Extract the (X, Y) coordinate from the center of the cell holding the provided text.  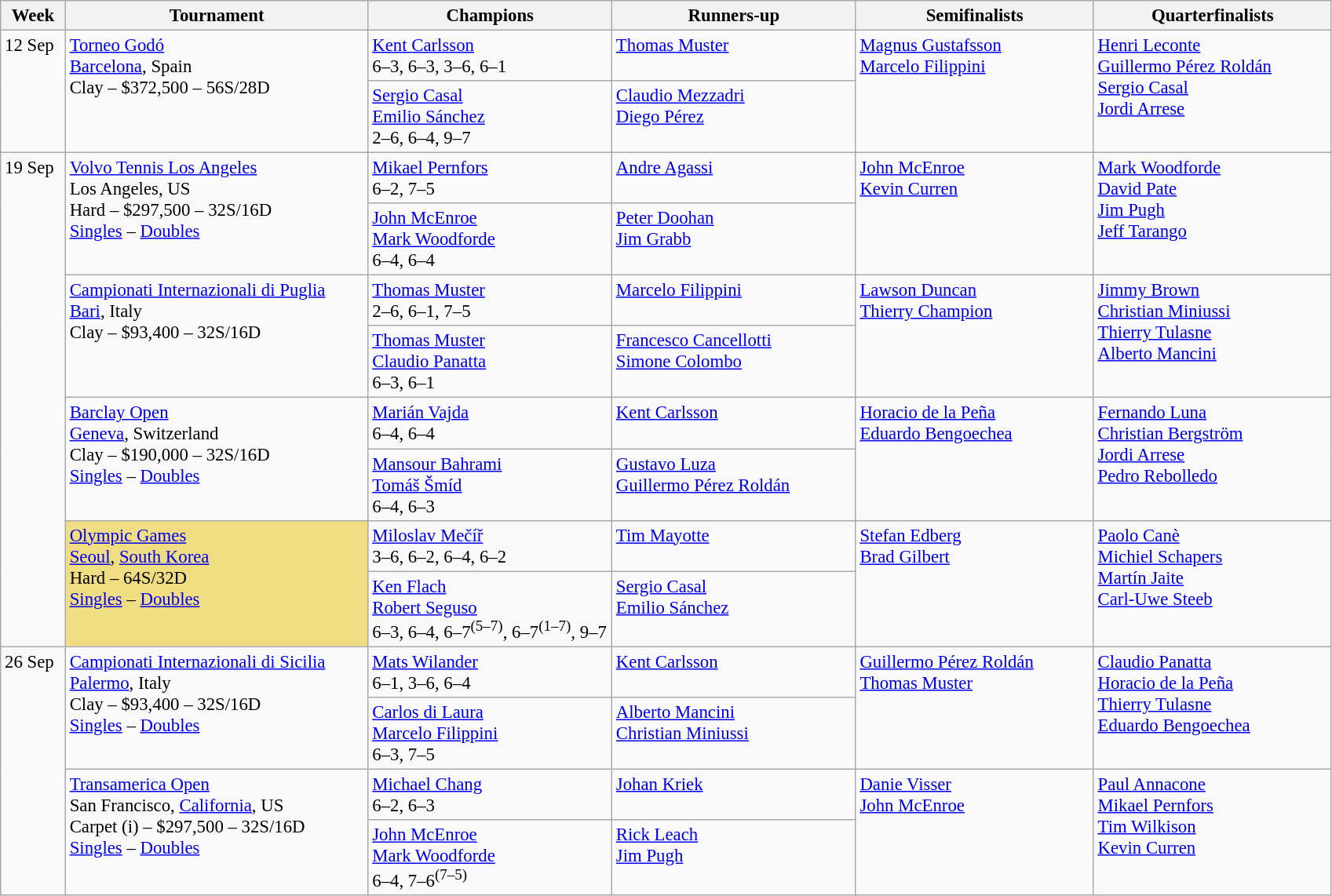
John McEnroe Mark Woodforde 6–4, 6–4 (490, 239)
Michael Chang 6–2, 6–3 (490, 794)
Stefan Edberg Brad Gilbert (975, 584)
Claudio Panatta Horacio de la Peña Thierry Tulasne Eduardo Bengoechea (1212, 708)
Semifinalists (975, 16)
19 Sep (33, 400)
Claudio Mezzadri Diego Pérez (735, 117)
Alberto Mancini Christian Miniussi (735, 734)
Magnus Gustafsson Marcelo Filippini (975, 92)
Marcelo Filippini (735, 301)
Rick Leach Jim Pugh (735, 858)
Thomas Muster Claudio Panatta 6–3, 6–1 (490, 362)
Volvo Tennis Los Angeles Los Angeles, USHard – $297,500 – 32S/16D Singles – Doubles (217, 214)
Campionati Internazionali di Puglia Bari, ItalyClay – $93,400 – 32S/16D (217, 337)
Mark Woodforde David Pate Jim Pugh Jeff Tarango (1212, 214)
Olympic Games Seoul, South Korea Hard – 64S/32D Singles – Doubles (217, 584)
Peter Doohan Jim Grabb (735, 239)
Kent Carlsson 6–3, 6–3, 3–6, 6–1 (490, 56)
Runners-up (735, 16)
Quarterfinalists (1212, 16)
Ken Flach Robert Seguso 6–3, 6–4, 6–7(5–7), 6–7(1–7), 9–7 (490, 609)
Horacio de la Peña Eduardo Bengoechea (975, 459)
Fernando Luna Christian Bergström Jordi Arrese Pedro Rebolledo (1212, 459)
Marián Vajda 6–4, 6–4 (490, 424)
Andre Agassi (735, 179)
Torneo Godó Barcelona, Spain Clay – $372,500 – 56S/28D (217, 92)
Mikael Pernfors 6–2, 7–5 (490, 179)
Francesco Cancellotti Simone Colombo (735, 362)
Mats Wilander 6–1, 3–6, 6–4 (490, 672)
Sergio Casal Emilio Sánchez (735, 609)
Campionati Internazionali di Sicilia Palermo, Italy Clay – $93,400 – 32S/16D Singles – Doubles (217, 708)
Champions (490, 16)
Gustavo Luza Guillermo Pérez Roldán (735, 485)
John McEnroe Mark Woodforde 6–4, 7–6(7–5) (490, 858)
Danie Visser John McEnroe (975, 832)
Thomas Muster (735, 56)
Sergio Casal Emilio Sánchez 2–6, 6–4, 9–7 (490, 117)
Mansour Bahrami Tomáš Šmíd 6–4, 6–3 (490, 485)
Johan Kriek (735, 794)
26 Sep (33, 770)
Week (33, 16)
Paul Annacone Mikael Pernfors Tim Wilkison Kevin Curren (1212, 832)
12 Sep (33, 92)
Transamerica Open San Francisco, California, US Carpet (i) – $297,500 – 32S/16D Singles – Doubles (217, 832)
Paolo Canè Michiel Schapers Martín Jaite Carl-Uwe Steeb (1212, 584)
Lawson Duncan Thierry Champion (975, 337)
Miloslav Mečíř 3–6, 6–2, 6–4, 6–2 (490, 546)
Tim Mayotte (735, 546)
Tournament (217, 16)
Guillermo Pérez Roldán Thomas Muster (975, 708)
Thomas Muster 2–6, 6–1, 7–5 (490, 301)
Jimmy Brown Christian Miniussi Thierry Tulasne Alberto Mancini (1212, 337)
Carlos di Laura Marcelo Filippini 6–3, 7–5 (490, 734)
Henri Leconte Guillermo Pérez Roldán Sergio Casal Jordi Arrese (1212, 92)
Barclay Open Geneva, SwitzerlandClay – $190,000 – 32S/16D Singles – Doubles (217, 459)
John McEnroe Kevin Curren (975, 214)
